Find where the given text appears and provide that cell's center as [x, y] coordinate. 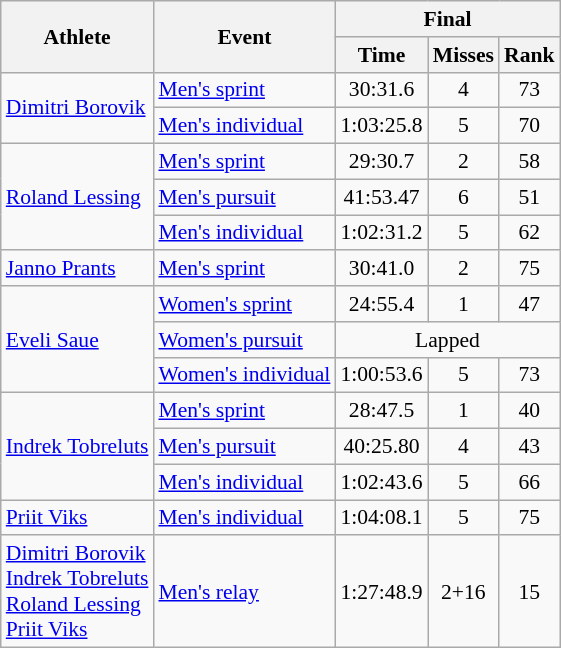
70 [530, 126]
15 [530, 592]
Indrek Tobreluts [78, 446]
29:30.7 [381, 162]
Women's pursuit [244, 340]
40:25.80 [381, 447]
Athlete [78, 36]
62 [530, 233]
1:27:48.9 [381, 592]
Eveli Saue [78, 340]
2+16 [464, 592]
58 [530, 162]
51 [530, 197]
1:04:08.1 [381, 518]
Time [381, 55]
Women's individual [244, 375]
24:55.4 [381, 304]
30:31.6 [381, 90]
Janno Prants [78, 269]
47 [530, 304]
Dimitri BorovikIndrek TobrelutsRoland LessingPriit Viks [78, 592]
Misses [464, 55]
Lapped [447, 340]
Final [447, 19]
Women's sprint [244, 304]
1:03:25.8 [381, 126]
40 [530, 411]
41:53.47 [381, 197]
Roland Lessing [78, 198]
Dimitri Borovik [78, 108]
Priit Viks [78, 518]
1:02:31.2 [381, 233]
Event [244, 36]
30:41.0 [381, 269]
Rank [530, 55]
1:00:53.6 [381, 375]
28:47.5 [381, 411]
1:02:43.6 [381, 482]
6 [464, 197]
43 [530, 447]
66 [530, 482]
Men's relay [244, 592]
